Find where the given text appears and provide that cell's center as (x, y) coordinate. 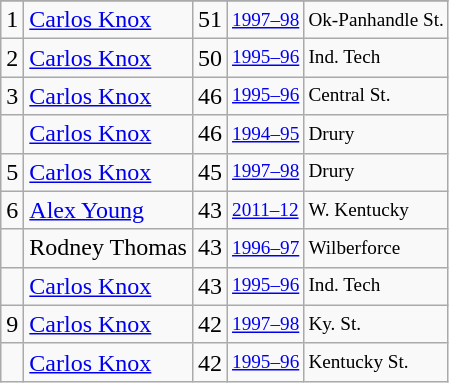
Central St. (376, 96)
Ok-Panhandle St. (376, 20)
1994–95 (265, 134)
3 (12, 96)
45 (210, 172)
1996–97 (265, 248)
9 (12, 324)
W. Kentucky (376, 210)
Kentucky St. (376, 362)
2011–12 (265, 210)
Alex Young (108, 210)
Rodney Thomas (108, 248)
51 (210, 20)
6 (12, 210)
5 (12, 172)
50 (210, 58)
Ky. St. (376, 324)
Wilberforce (376, 248)
1 (12, 20)
2 (12, 58)
